Extract the (X, Y) coordinate from the center of the cell holding the provided text.  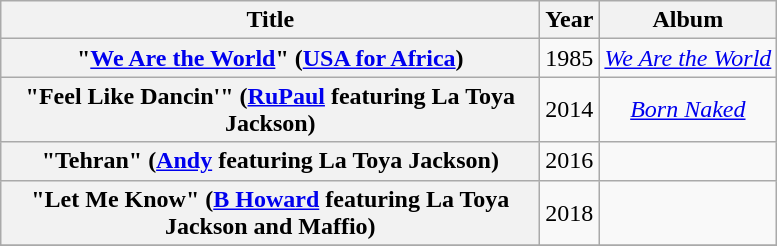
1985 (570, 58)
"Let Me Know" (B Howard featuring La Toya Jackson and Maffio) (270, 212)
Album (688, 20)
Year (570, 20)
"We Are the World" (USA for Africa) (270, 58)
Born Naked (688, 110)
2018 (570, 212)
"Tehran" (Andy featuring La Toya Jackson) (270, 161)
Title (270, 20)
2016 (570, 161)
"Feel Like Dancin'" (RuPaul featuring La Toya Jackson) (270, 110)
2014 (570, 110)
We Are the World (688, 58)
